Identify which cell holds the provided text, then report its (X, Y) central coordinate. 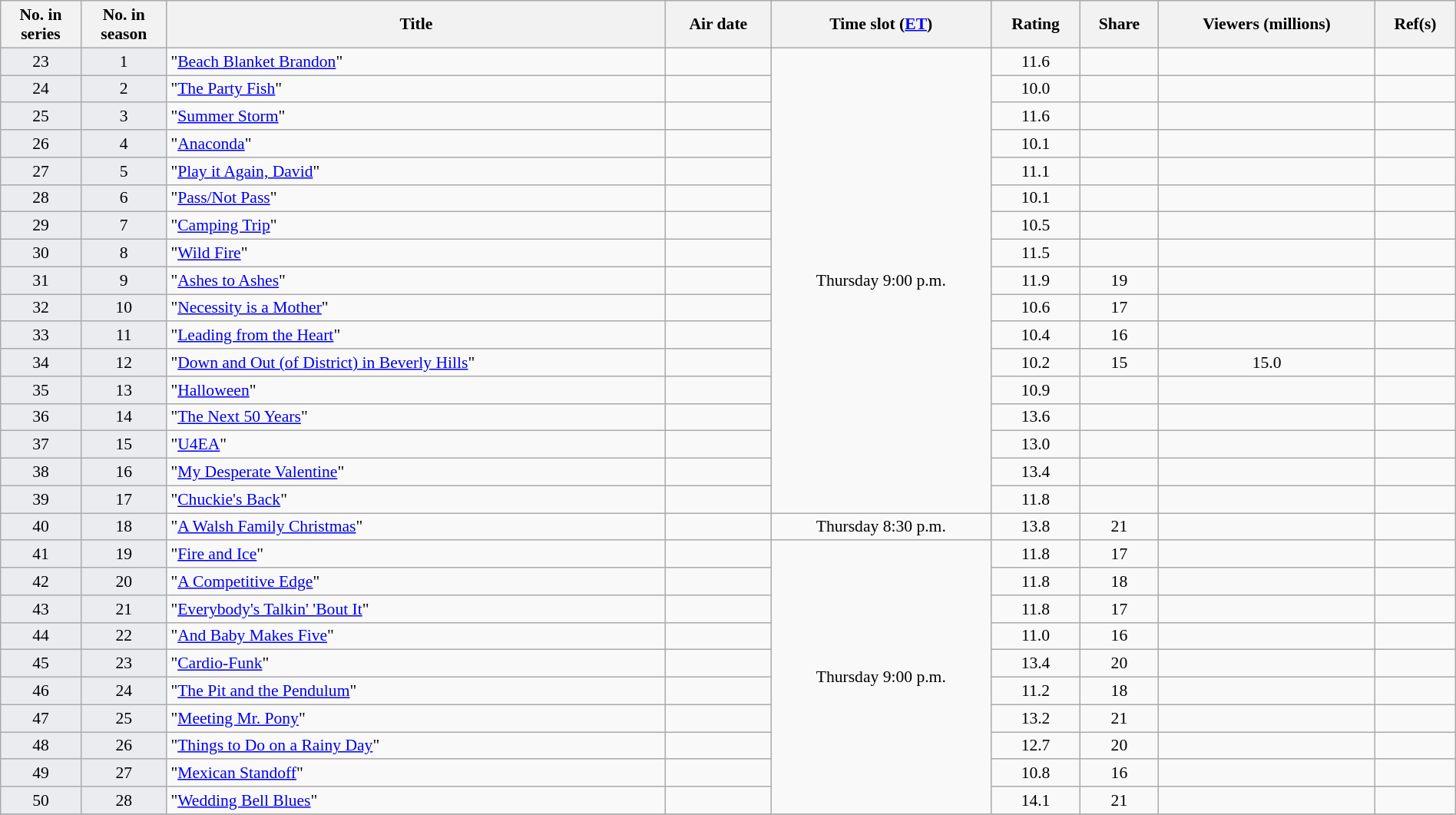
13 (124, 390)
14.1 (1036, 800)
"A Walsh Family Christmas" (416, 527)
43 (41, 609)
Viewers (millions) (1266, 25)
4 (124, 144)
41 (41, 555)
13.2 (1036, 718)
Title (416, 25)
"The Pit and the Pendulum" (416, 691)
"Meeting Mr. Pony" (416, 718)
12 (124, 363)
11.5 (1036, 253)
7 (124, 226)
10 (124, 308)
32 (41, 308)
"My Desperate Valentine" (416, 472)
10.0 (1036, 89)
49 (41, 774)
47 (41, 718)
37 (41, 445)
No. inseries (41, 25)
"Camping Trip" (416, 226)
"Necessity is a Mother" (416, 308)
14 (124, 417)
"Cardio-Funk" (416, 664)
10.6 (1036, 308)
2 (124, 89)
15.0 (1266, 363)
10.4 (1036, 336)
44 (41, 636)
"Wedding Bell Blues" (416, 800)
Rating (1036, 25)
Share (1119, 25)
"And Baby Makes Five" (416, 636)
13.0 (1036, 445)
"Everybody's Talkin' 'Bout It" (416, 609)
11.9 (1036, 280)
22 (124, 636)
34 (41, 363)
46 (41, 691)
10.9 (1036, 390)
30 (41, 253)
9 (124, 280)
Ref(s) (1415, 25)
"Things to Do on a Rainy Day" (416, 746)
"Leading from the Heart" (416, 336)
"U4EA" (416, 445)
"The Party Fish" (416, 89)
6 (124, 198)
No. inseason (124, 25)
10.2 (1036, 363)
13.8 (1036, 527)
Thursday 8:30 p.m. (882, 527)
11.0 (1036, 636)
"Fire and Ice" (416, 555)
50 (41, 800)
"Wild Fire" (416, 253)
8 (124, 253)
"Ashes to Ashes" (416, 280)
"Summer Storm" (416, 117)
"A Competitive Edge" (416, 581)
29 (41, 226)
5 (124, 171)
31 (41, 280)
"Down and Out (of District) in Beverly Hills" (416, 363)
11.1 (1036, 171)
40 (41, 527)
"Anaconda" (416, 144)
45 (41, 664)
36 (41, 417)
1 (124, 61)
11.2 (1036, 691)
42 (41, 581)
33 (41, 336)
11 (124, 336)
13.6 (1036, 417)
10.8 (1036, 774)
Time slot (ET) (882, 25)
10.5 (1036, 226)
"Pass/Not Pass" (416, 198)
"Mexican Standoff" (416, 774)
"Beach Blanket Brandon" (416, 61)
"Chuckie's Back" (416, 499)
38 (41, 472)
35 (41, 390)
3 (124, 117)
"Halloween" (416, 390)
39 (41, 499)
"Play it Again, David" (416, 171)
48 (41, 746)
Air date (719, 25)
"The Next 50 Years" (416, 417)
12.7 (1036, 746)
